Provide the (x, y) coordinate of the cell's center where the given text is located.  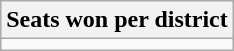
Seats won per district (118, 20)
